Identify which cell holds the provided text, then report its [X, Y] central coordinate. 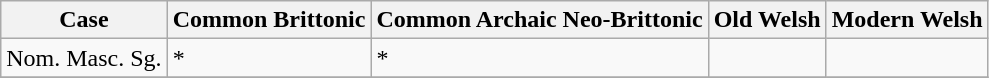
Modern Welsh [907, 20]
Old Welsh [767, 20]
Case [84, 20]
Nom. Masc. Sg. [84, 58]
Common Archaic Neo-Brittonic [540, 20]
Common Brittonic [269, 20]
